Search for the cell housing the specified text and yield its (X, Y) center coordinate. 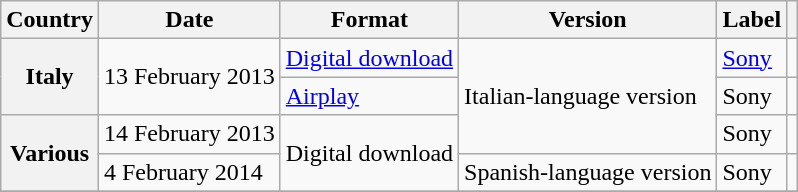
Format (369, 20)
Airplay (369, 96)
4 February 2014 (189, 172)
Italian-language version (588, 96)
Version (588, 20)
Date (189, 20)
Various (50, 153)
Country (50, 20)
14 February 2013 (189, 134)
13 February 2013 (189, 77)
Italy (50, 77)
Spanish-language version (588, 172)
Label (752, 20)
